Capture the cell that displays the provided text and extract its (x, y) central coordinate. 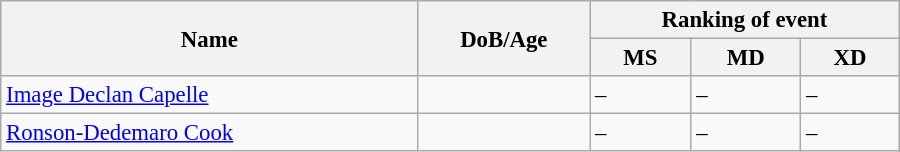
Ranking of event (745, 20)
XD (850, 58)
MD (746, 58)
Image Declan Capelle (210, 95)
MS (640, 58)
Name (210, 38)
DoB/Age (504, 38)
Ronson-Dedemaro Cook (210, 133)
